Identify which cell holds the provided text, then report its [x, y] central coordinate. 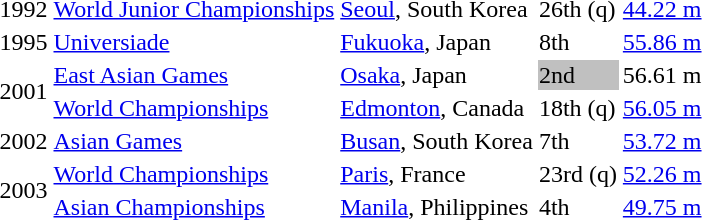
2nd [578, 75]
East Asian Games [194, 75]
18th (q) [578, 108]
Universiade [194, 42]
23rd (q) [578, 174]
Edmonton, Canada [437, 108]
Osaka, Japan [437, 75]
Fukuoka, Japan [437, 42]
7th [578, 141]
Busan, South Korea [437, 141]
8th [578, 42]
Paris, France [437, 174]
Asian Games [194, 141]
